Find where the given text appears and provide that cell's center as [x, y] coordinate. 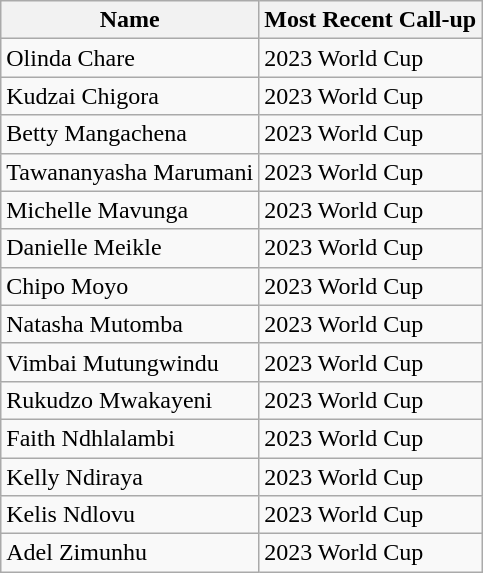
Natasha Mutomba [130, 324]
Michelle Mavunga [130, 210]
Most Recent Call-up [370, 20]
Olinda Chare [130, 58]
Danielle Meikle [130, 248]
Betty Mangachena [130, 134]
Faith Ndhlalambi [130, 438]
Chipo Moyo [130, 286]
Vimbai Mutungwindu [130, 362]
Kudzai Chigora [130, 96]
Tawananyasha Marumani [130, 172]
Name [130, 20]
Kelis Ndlovu [130, 515]
Adel Zimunhu [130, 553]
Rukudzo Mwakayeni [130, 400]
Kelly Ndiraya [130, 477]
